Extract the [x, y] coordinate from the center of the cell holding the provided text.  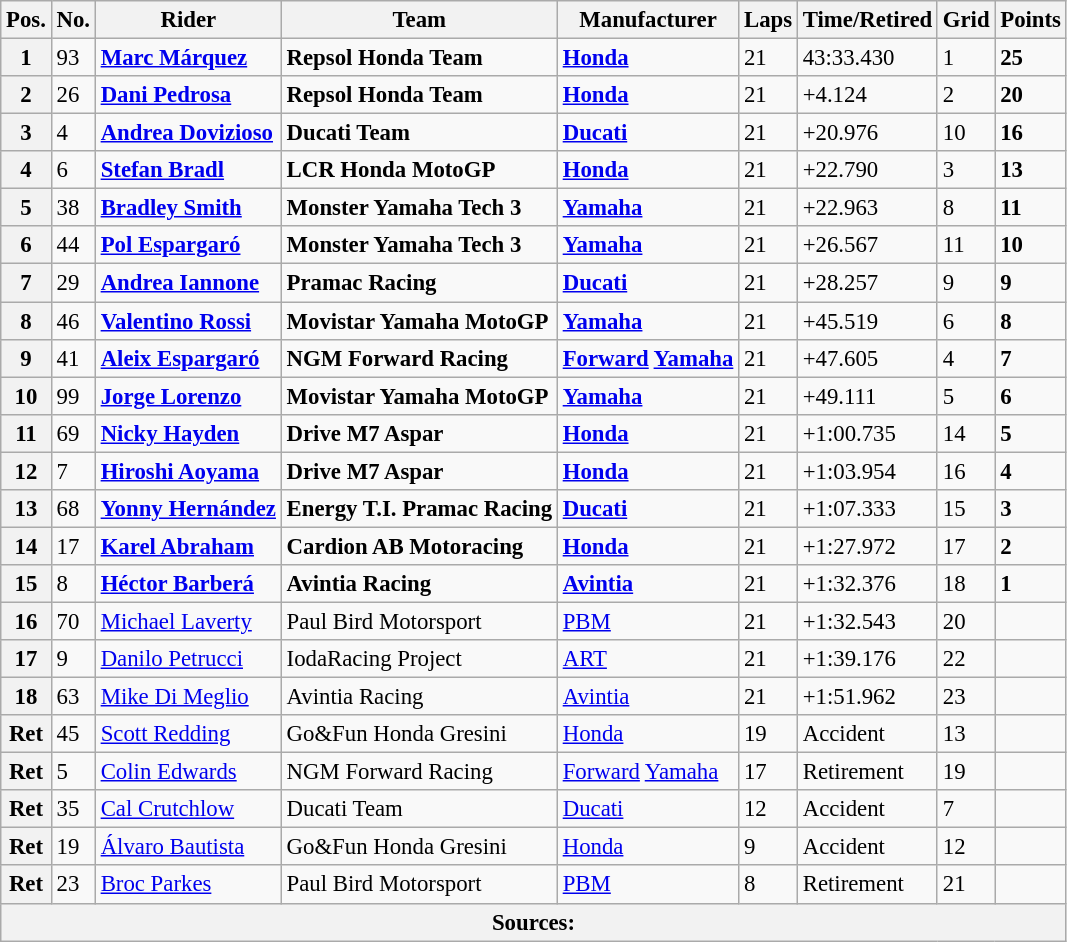
43:33.430 [867, 58]
Cardion AB Motoracing [419, 546]
+45.519 [867, 321]
IodaRacing Project [419, 659]
+1:32.543 [867, 621]
41 [73, 358]
Marc Márquez [188, 58]
No. [73, 20]
Energy T.I. Pramac Racing [419, 509]
93 [73, 58]
+1:00.735 [867, 433]
Héctor Barberá [188, 584]
+22.963 [867, 208]
26 [73, 95]
Álvaro Bautista [188, 847]
99 [73, 396]
Laps [768, 20]
Andrea Dovizioso [188, 133]
Sources: [534, 922]
+28.257 [867, 283]
Danilo Petrucci [188, 659]
Michael Laverty [188, 621]
44 [73, 245]
Stefan Bradl [188, 170]
Karel Abraham [188, 546]
Scott Redding [188, 734]
Nicky Hayden [188, 433]
46 [73, 321]
+1:32.376 [867, 584]
Pramac Racing [419, 283]
45 [73, 734]
69 [73, 433]
+47.605 [867, 358]
Rider [188, 20]
Hiroshi Aoyama [188, 471]
Dani Pedrosa [188, 95]
Mike Di Meglio [188, 697]
+1:39.176 [867, 659]
ART [648, 659]
Pol Espargaró [188, 245]
Points [1030, 20]
Manufacturer [648, 20]
Grid [966, 20]
Cal Crutchlow [188, 809]
Aleix Espargaró [188, 358]
LCR Honda MotoGP [419, 170]
38 [73, 208]
29 [73, 283]
Jorge Lorenzo [188, 396]
22 [966, 659]
Time/Retired [867, 20]
+1:03.954 [867, 471]
+22.790 [867, 170]
Pos. [26, 20]
25 [1030, 58]
+1:51.962 [867, 697]
+4.124 [867, 95]
Team [419, 20]
Yonny Hernández [188, 509]
63 [73, 697]
+26.567 [867, 245]
Bradley Smith [188, 208]
Valentino Rossi [188, 321]
+49.111 [867, 396]
+20.976 [867, 133]
70 [73, 621]
35 [73, 809]
+1:27.972 [867, 546]
+1:07.333 [867, 509]
Andrea Iannone [188, 283]
Broc Parkes [188, 885]
68 [73, 509]
Colin Edwards [188, 772]
